Find where the given text appears and provide that cell's center as (x, y) coordinate. 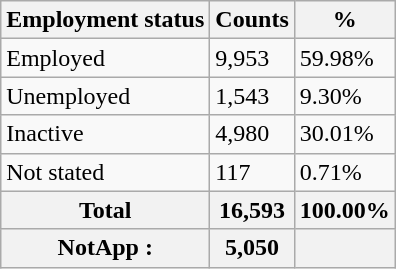
% (344, 20)
0.71% (344, 172)
16,593 (252, 210)
117 (252, 172)
5,050 (252, 248)
Total (106, 210)
Not stated (106, 172)
Employed (106, 58)
59.98% (344, 58)
NotApp : (106, 248)
30.01% (344, 134)
Inactive (106, 134)
1,543 (252, 96)
Unemployed (106, 96)
Counts (252, 20)
9,953 (252, 58)
100.00% (344, 210)
Employment status (106, 20)
9.30% (344, 96)
4,980 (252, 134)
